Scan for the cell matching the given text and deliver its (x, y) coordinate at center. 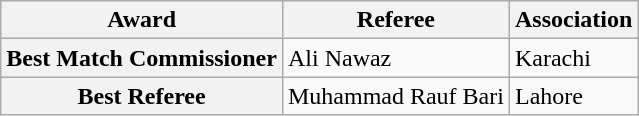
Best Referee (142, 96)
Award (142, 20)
Best Match Commissioner (142, 58)
Muhammad Rauf Bari (396, 96)
Karachi (573, 58)
Association (573, 20)
Lahore (573, 96)
Ali Nawaz (396, 58)
Referee (396, 20)
